Extract the (X, Y) coordinate from the center of the cell holding the provided text.  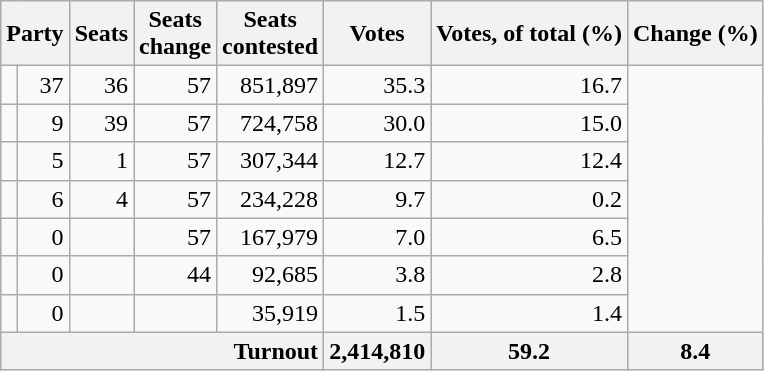
44 (176, 275)
30.0 (378, 123)
5 (43, 161)
9.7 (378, 199)
Turnout (162, 351)
724,758 (270, 123)
1.4 (530, 313)
6.5 (530, 237)
6 (43, 199)
59.2 (530, 351)
3.8 (378, 275)
851,897 (270, 85)
Seats (101, 34)
Votes (378, 34)
36 (101, 85)
9 (43, 123)
Party (35, 34)
12.7 (378, 161)
16.7 (530, 85)
0.2 (530, 199)
234,228 (270, 199)
15.0 (530, 123)
1 (101, 161)
4 (101, 199)
Seats change (176, 34)
167,979 (270, 237)
7.0 (378, 237)
Votes, of total (%) (530, 34)
Change (%) (695, 34)
92,685 (270, 275)
35,919 (270, 313)
1.5 (378, 313)
12.4 (530, 161)
Seats contested (270, 34)
35.3 (378, 85)
2.8 (530, 275)
39 (101, 123)
37 (43, 85)
8.4 (695, 351)
2,414,810 (378, 351)
307,344 (270, 161)
